For the text-containing cell, return its midpoint in [X, Y] coordinate format. 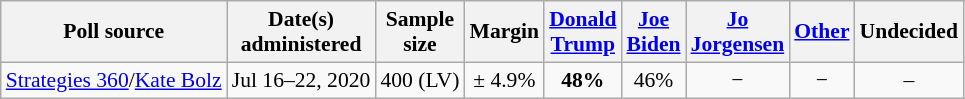
Margin [504, 32]
Undecided [909, 32]
Poll source [114, 32]
Date(s)administered [302, 32]
JoeBiden [653, 32]
Strategies 360/Kate Bolz [114, 80]
Samplesize [420, 32]
46% [653, 80]
400 (LV) [420, 80]
JoJorgensen [738, 32]
– [909, 80]
48% [582, 80]
DonaldTrump [582, 32]
Other [822, 32]
Jul 16–22, 2020 [302, 80]
± 4.9% [504, 80]
